For the text-containing cell, return its midpoint in (X, Y) coordinate format. 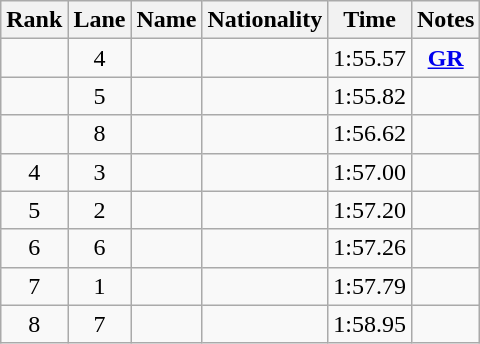
1:57.20 (370, 210)
1:58.95 (370, 324)
Notes (445, 20)
Name (166, 20)
Time (370, 20)
Nationality (265, 20)
GR (445, 58)
3 (100, 172)
1:56.62 (370, 134)
1:55.57 (370, 58)
Rank (34, 20)
1:57.00 (370, 172)
Lane (100, 20)
1:57.79 (370, 286)
2 (100, 210)
1:57.26 (370, 248)
1 (100, 286)
1:55.82 (370, 96)
